Pinpoint the cell where the given text exists, returning its (x, y) midpoint coordinate. 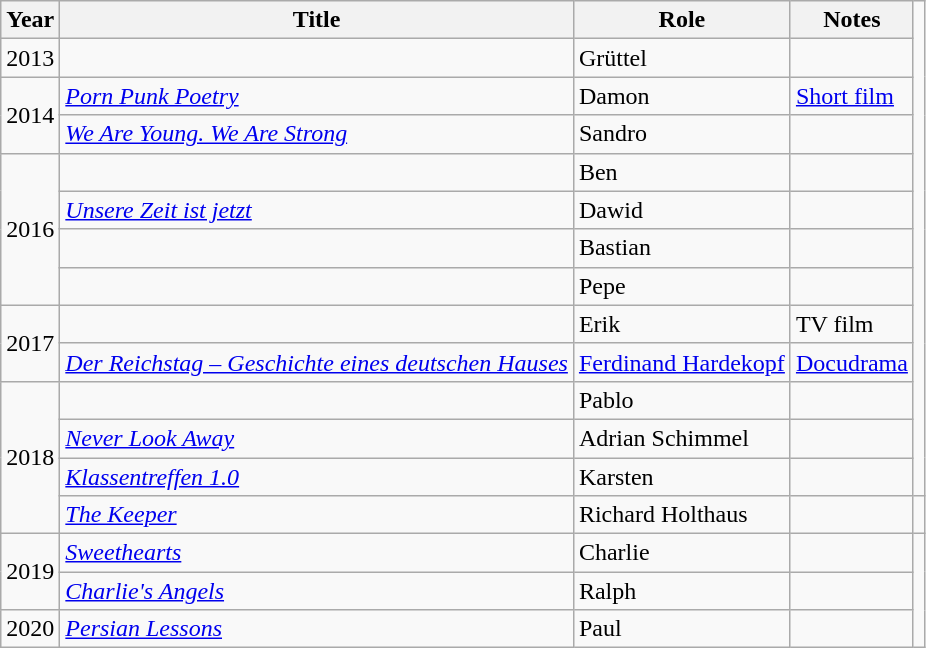
Grüttel (682, 58)
Never Look Away (317, 438)
Ben (682, 172)
Year (30, 20)
Erik (682, 324)
Docudrama (852, 362)
Unsere Zeit ist jetzt (317, 210)
We Are Young. We Are Strong (317, 134)
Charlie's Angels (317, 591)
2016 (30, 229)
Charlie (682, 553)
The Keeper (317, 515)
Pablo (682, 400)
Klassentreffen 1.0 (317, 477)
Persian Lessons (317, 629)
Ralph (682, 591)
Role (682, 20)
Short film (852, 96)
Damon (682, 96)
2013 (30, 58)
2017 (30, 343)
Title (317, 20)
Porn Punk Poetry (317, 96)
Notes (852, 20)
Ferdinand Hardekopf (682, 362)
2018 (30, 457)
2020 (30, 629)
2019 (30, 572)
Sandro (682, 134)
2014 (30, 115)
Adrian Schimmel (682, 438)
Pepe (682, 286)
Bastian (682, 248)
Paul (682, 629)
Richard Holthaus (682, 515)
Dawid (682, 210)
Karsten (682, 477)
TV film (852, 324)
Der Reichstag – Geschichte eines deutschen Hauses (317, 362)
Sweethearts (317, 553)
